Pinpoint the cell where the given text exists, returning its [x, y] midpoint coordinate. 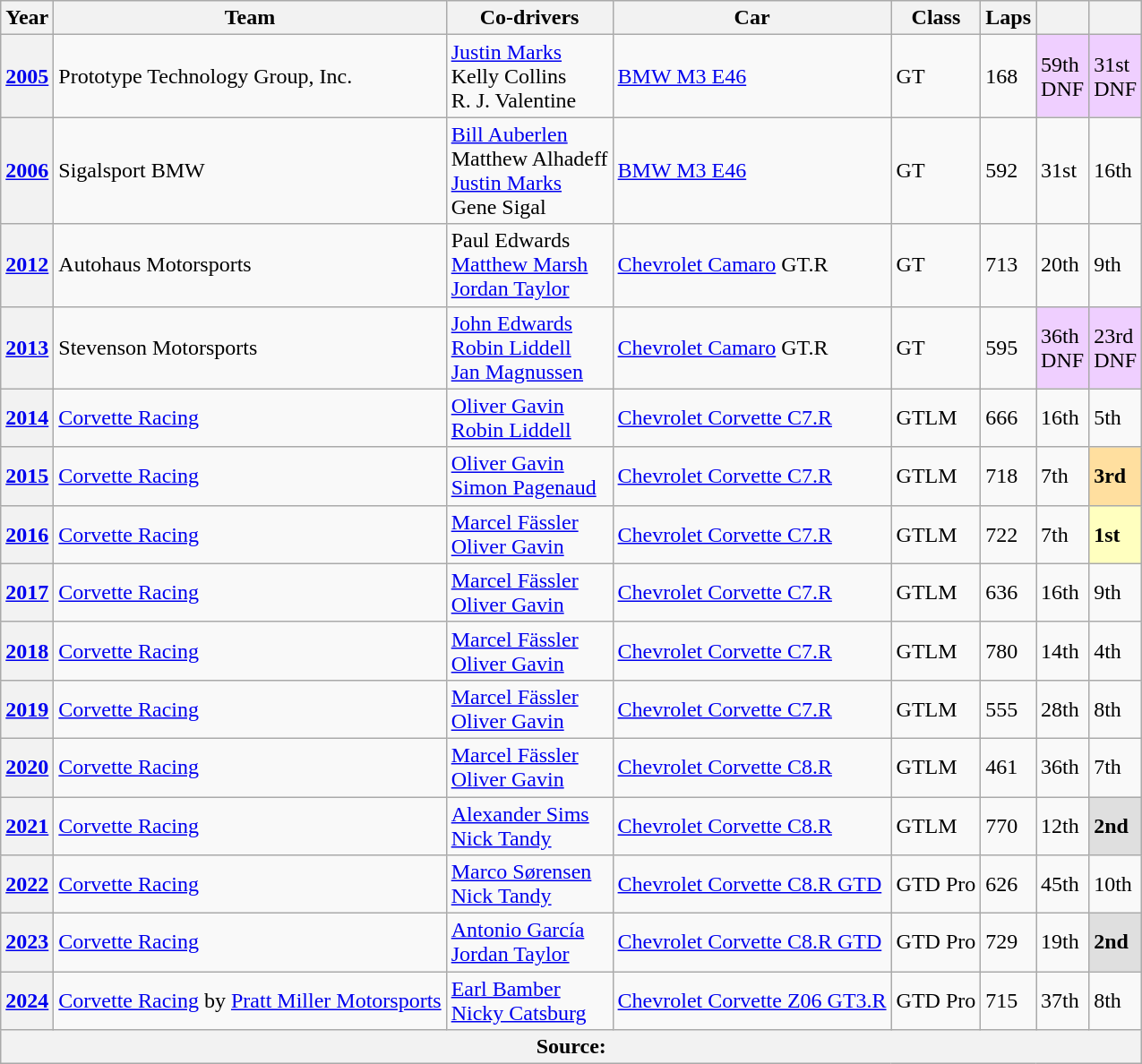
1st [1116, 534]
461 [1009, 767]
36th [1062, 767]
Paul Edwards Matthew Marsh Jordan Taylor [529, 265]
John Edwards Robin Liddell Jan Magnussen [529, 348]
595 [1009, 348]
Antonio García Jordan Taylor [529, 942]
Alexander Sims Nick Tandy [529, 826]
Oliver Gavin Simon Pagenaud [529, 476]
Car [752, 18]
31st [1062, 170]
Stevenson Motorsports [250, 348]
37th [1062, 1001]
555 [1009, 709]
31stDNF [1116, 76]
2014 [27, 417]
168 [1009, 76]
2019 [27, 709]
Prototype Technology Group, Inc. [250, 76]
722 [1009, 534]
Oliver Gavin Robin Liddell [529, 417]
2016 [27, 534]
2013 [27, 348]
Chevrolet Corvette Z06 GT3.R [752, 1001]
Corvette Racing by Pratt Miller Motorsports [250, 1001]
14th [1062, 650]
Justin Marks Kelly Collins R. J. Valentine [529, 76]
10th [1116, 885]
Co-drivers [529, 18]
780 [1009, 650]
2005 [27, 76]
28th [1062, 709]
626 [1009, 885]
2022 [27, 885]
36thDNF [1062, 348]
2020 [27, 767]
2015 [27, 476]
45th [1062, 885]
666 [1009, 417]
729 [1009, 942]
Laps [1009, 18]
2018 [27, 650]
2023 [27, 942]
Earl Bamber Nicky Catsburg [529, 1001]
636 [1009, 593]
5th [1116, 417]
715 [1009, 1001]
770 [1009, 826]
12th [1062, 826]
Year [27, 18]
2012 [27, 265]
713 [1009, 265]
2021 [27, 826]
Source: [571, 1047]
23rdDNF [1116, 348]
20th [1062, 265]
59thDNF [1062, 76]
2006 [27, 170]
Team [250, 18]
Marco Sørensen Nick Tandy [529, 885]
2017 [27, 593]
19th [1062, 942]
Autohaus Motorsports [250, 265]
Sigalsport BMW [250, 170]
4th [1116, 650]
3rd [1116, 476]
592 [1009, 170]
Class [936, 18]
Bill Auberlen Matthew Alhadeff Justin Marks Gene Sigal [529, 170]
718 [1009, 476]
2024 [27, 1001]
